Search for the cell housing the specified text and yield its [X, Y] center coordinate. 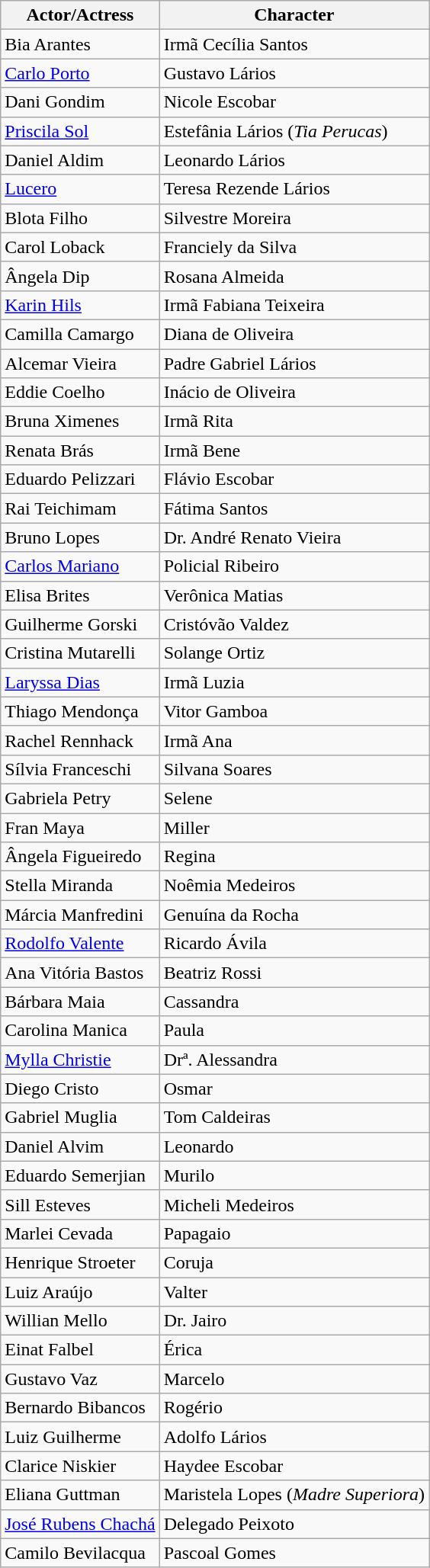
Irmã Ana [294, 740]
Marcelo [294, 1379]
Solange Ortiz [294, 653]
Pascoal Gomes [294, 1553]
Dani Gondim [80, 102]
Ricardo Ávila [294, 944]
Blota Filho [80, 218]
Laryssa Dias [80, 682]
Eddie Coelho [80, 393]
Érica [294, 1350]
Rachel Rennhack [80, 740]
Valter [294, 1292]
Willian Mello [80, 1321]
Cristina Mutarelli [80, 653]
Cassandra [294, 1002]
Elisa Brites [80, 595]
Karin Hils [80, 305]
Padre Gabriel Lários [294, 364]
Inácio de Oliveira [294, 393]
Silvana Soares [294, 769]
Maristela Lopes (Madre Superiora) [294, 1495]
Fran Maya [80, 827]
Daniel Aldim [80, 160]
Rosana Almeida [294, 276]
Silvestre Moreira [294, 218]
Alcemar Vieira [80, 364]
Leonardo [294, 1146]
Estefânia Lários (Tia Perucas) [294, 131]
Thiago Mendonça [80, 711]
Beatriz Rossi [294, 973]
Actor/Actress [80, 15]
Murilo [294, 1175]
Bruna Ximenes [80, 422]
Haydee Escobar [294, 1466]
Micheli Medeiros [294, 1204]
Irmã Luzia [294, 682]
Miller [294, 827]
Henrique Stroeter [80, 1262]
Eliana Guttman [80, 1495]
Bernardo Bibancos [80, 1408]
Irmã Bene [294, 451]
Bárbara Maia [80, 1002]
Lucero [80, 189]
Paula [294, 1031]
Diana de Oliveira [294, 334]
José Rubens Chachá [80, 1524]
Irmã Fabiana Teixeira [294, 305]
Gustavo Vaz [80, 1379]
Delegado Peixoto [294, 1524]
Einat Falbel [80, 1350]
Diego Cristo [80, 1089]
Franciely da Silva [294, 247]
Adolfo Lários [294, 1437]
Leonardo Lários [294, 160]
Luiz Guilherme [80, 1437]
Marlei Cevada [80, 1233]
Daniel Alvim [80, 1146]
Rogério [294, 1408]
Noêmia Medeiros [294, 886]
Sill Esteves [80, 1204]
Priscila Sol [80, 131]
Márcia Manfredini [80, 915]
Rodolfo Valente [80, 944]
Guilherme Gorski [80, 624]
Genuína da Rocha [294, 915]
Cristóvão Valdez [294, 624]
Mylla Christie [80, 1060]
Irmã Rita [294, 422]
Tom Caldeiras [294, 1117]
Carolina Manica [80, 1031]
Osmar [294, 1089]
Teresa Rezende Lários [294, 189]
Coruja [294, 1262]
Gabriel Muglia [80, 1117]
Character [294, 15]
Drª. Alessandra [294, 1060]
Bia Arantes [80, 44]
Rai Teichimam [80, 508]
Dr. André Renato Vieira [294, 537]
Eduardo Pelizzari [80, 479]
Gabriela Petry [80, 798]
Dr. Jairo [294, 1321]
Clarice Niskier [80, 1466]
Vitor Gamboa [294, 711]
Fátima Santos [294, 508]
Camilla Camargo [80, 334]
Camilo Bevilacqua [80, 1553]
Bruno Lopes [80, 537]
Ângela Dip [80, 276]
Luiz Araújo [80, 1292]
Ângela Figueiredo [80, 857]
Carlos Mariano [80, 566]
Eduardo Semerjian [80, 1175]
Ana Vitória Bastos [80, 973]
Renata Brás [80, 451]
Selene [294, 798]
Papagaio [294, 1233]
Carlo Porto [80, 73]
Policial Ribeiro [294, 566]
Regina [294, 857]
Stella Miranda [80, 886]
Irmã Cecília Santos [294, 44]
Sílvia Franceschi [80, 769]
Gustavo Lários [294, 73]
Carol Loback [80, 247]
Verônica Matias [294, 595]
Flávio Escobar [294, 479]
Nicole Escobar [294, 102]
